Extract the (X, Y) coordinate from the center of the cell holding the provided text.  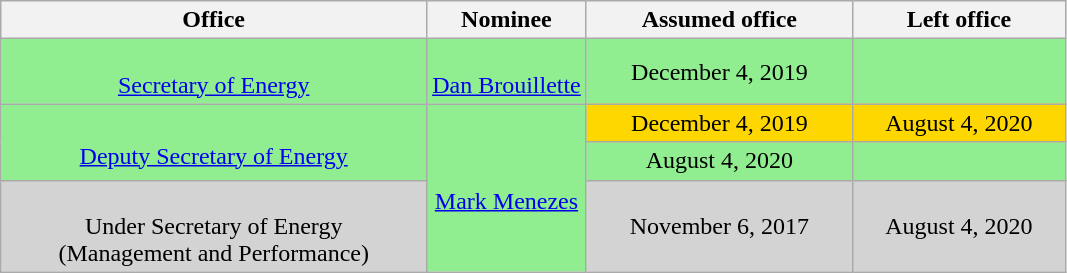
Under Secretary of Energy(Management and Performance) (214, 226)
Dan Brouillette (507, 72)
Assumed office (719, 20)
Mark Menezes (507, 188)
Office (214, 20)
Nominee (507, 20)
Secretary of Energy (214, 72)
Left office (958, 20)
November 6, 2017 (719, 226)
Deputy Secretary of Energy (214, 142)
